Search for the cell housing the specified text and yield its (X, Y) center coordinate. 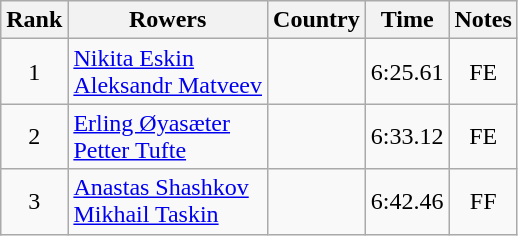
FF (483, 202)
6:33.12 (407, 136)
Erling ØyasæterPetter Tufte (168, 136)
3 (34, 202)
6:25.61 (407, 72)
Time (407, 20)
Notes (483, 20)
6:42.46 (407, 202)
Rank (34, 20)
Nikita EskinAleksandr Matveev (168, 72)
1 (34, 72)
Country (317, 20)
Anastas ShashkovMikhail Taskin (168, 202)
Rowers (168, 20)
2 (34, 136)
